Detect which cell encompasses the target text, then output its [X, Y] center coordinate. 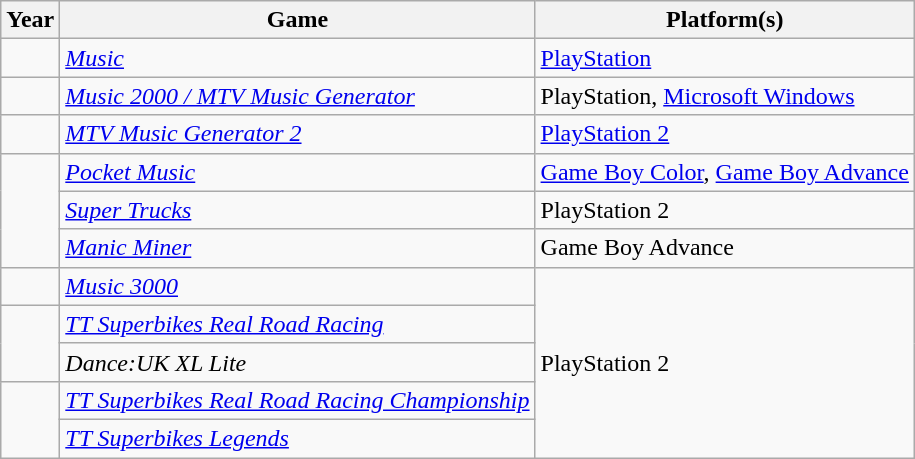
Music 3000 [298, 286]
Manic Miner [298, 248]
Game Boy Color, Game Boy Advance [724, 172]
PlayStation [724, 58]
Game Boy Advance [724, 248]
TT Superbikes Real Road Racing Championship [298, 400]
Game [298, 20]
Platform(s) [724, 20]
Music [298, 58]
MTV Music Generator 2 [298, 134]
Pocket Music [298, 172]
Dance:UK XL Lite [298, 362]
TT Superbikes Real Road Racing [298, 324]
PlayStation, Microsoft Windows [724, 96]
Super Trucks [298, 210]
TT Superbikes Legends [298, 438]
Music 2000 / MTV Music Generator [298, 96]
Year [30, 20]
